Return the (x, y) coordinate for the center point of the cell that contains the specified text.  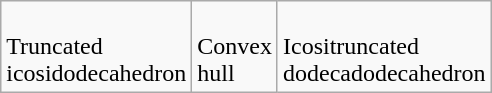
Convex hull (235, 47)
Truncated icosidodecahedron (96, 47)
Icositruncated dodecadodecahedron (384, 47)
